Identify which cell holds the provided text, then report its [x, y] central coordinate. 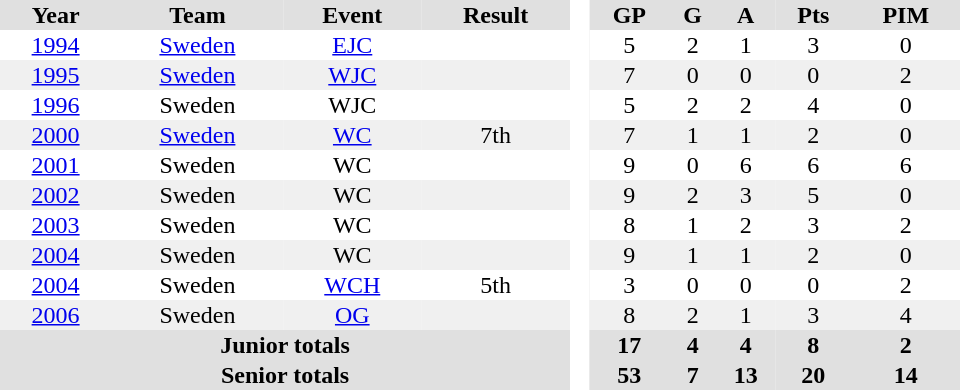
2006 [56, 315]
7th [496, 135]
1996 [56, 105]
Team [197, 15]
2003 [56, 225]
2000 [56, 135]
Result [496, 15]
EJC [352, 45]
13 [746, 375]
OG [352, 315]
5th [496, 285]
WCH [352, 285]
A [746, 15]
14 [906, 375]
GP [630, 15]
Junior totals [285, 345]
17 [630, 345]
2001 [56, 165]
Year [56, 15]
1994 [56, 45]
1995 [56, 75]
53 [630, 375]
PIM [906, 15]
Senior totals [285, 375]
Event [352, 15]
G [692, 15]
20 [813, 375]
2002 [56, 195]
Pts [813, 15]
